Detect which cell encompasses the target text, then output its [x, y] center coordinate. 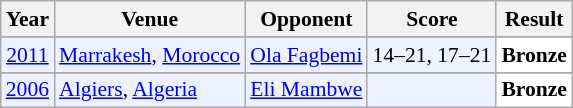
Opponent [306, 19]
2011 [28, 55]
14–21, 17–21 [432, 55]
2006 [28, 90]
Year [28, 19]
Result [534, 19]
Ola Fagbemi [306, 55]
Venue [150, 19]
Marrakesh, Morocco [150, 55]
Algiers, Algeria [150, 90]
Score [432, 19]
Eli Mambwe [306, 90]
